From the cell containing the given text, extract its center point as [x, y] coordinate. 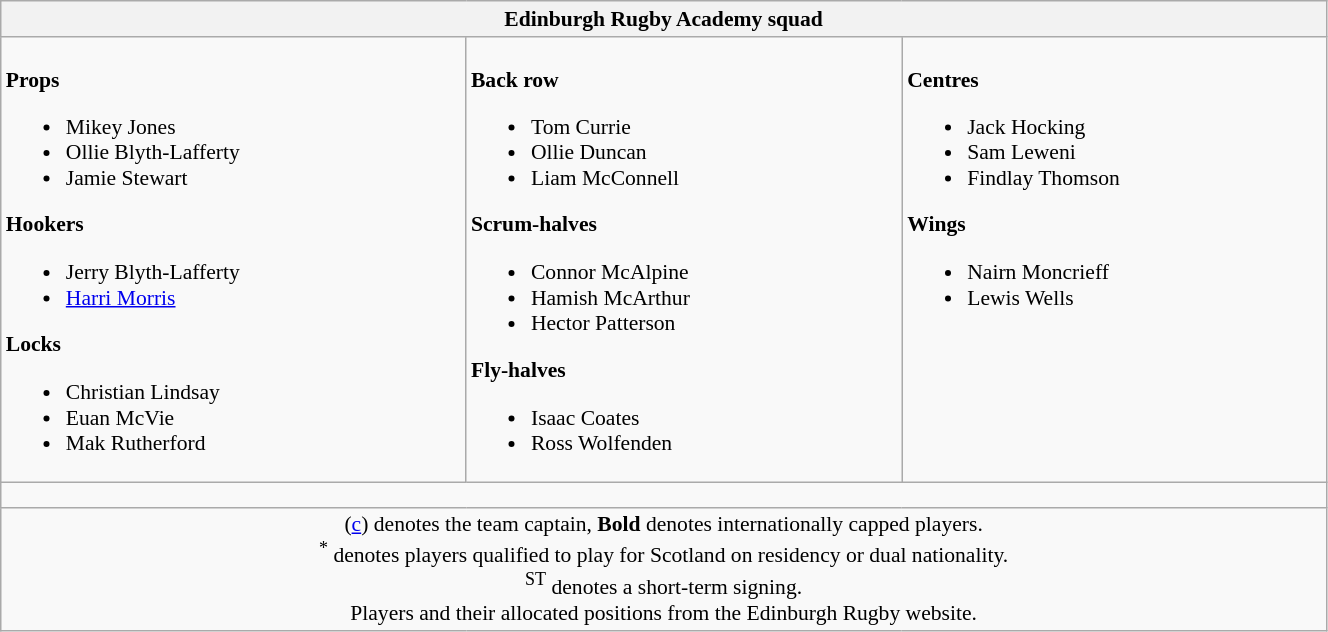
Edinburgh Rugby Academy squad [664, 19]
Centres Jack Hocking Sam Leweni Findlay ThomsonWings Nairn Moncrieff Lewis Wells [1114, 260]
Back row Tom Currie Ollie Duncan Liam McConnellScrum-halves Connor McAlpine Hamish McArthur Hector PattersonFly-halves Isaac Coates Ross Wolfenden [684, 260]
Props Mikey Jones Ollie Blyth-Lafferty Jamie StewartHookers Jerry Blyth-Lafferty Harri MorrisLocks Christian Lindsay Euan McVie Mak Rutherford [234, 260]
